Return the [x, y] coordinate for the center point of the cell that contains the specified text.  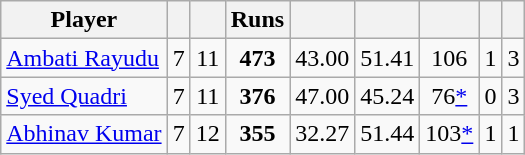
47.00 [322, 96]
43.00 [322, 58]
12 [208, 134]
106 [450, 58]
51.44 [388, 134]
Player [84, 20]
Syed Quadri [84, 96]
45.24 [388, 96]
376 [257, 96]
Runs [257, 20]
103* [450, 134]
51.41 [388, 58]
32.27 [322, 134]
473 [257, 58]
76* [450, 96]
0 [490, 96]
355 [257, 134]
Ambati Rayudu [84, 58]
Abhinav Kumar [84, 134]
